Search for the cell housing the specified text and yield its (x, y) center coordinate. 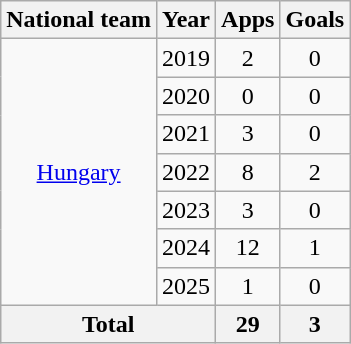
National team (79, 20)
29 (248, 324)
2025 (186, 286)
Goals (315, 20)
Apps (248, 20)
Hungary (79, 172)
2024 (186, 248)
2021 (186, 134)
12 (248, 248)
Total (108, 324)
2023 (186, 210)
8 (248, 172)
2019 (186, 58)
2020 (186, 96)
2022 (186, 172)
Year (186, 20)
